Extract the [x, y] coordinate from the center of the cell holding the provided text.  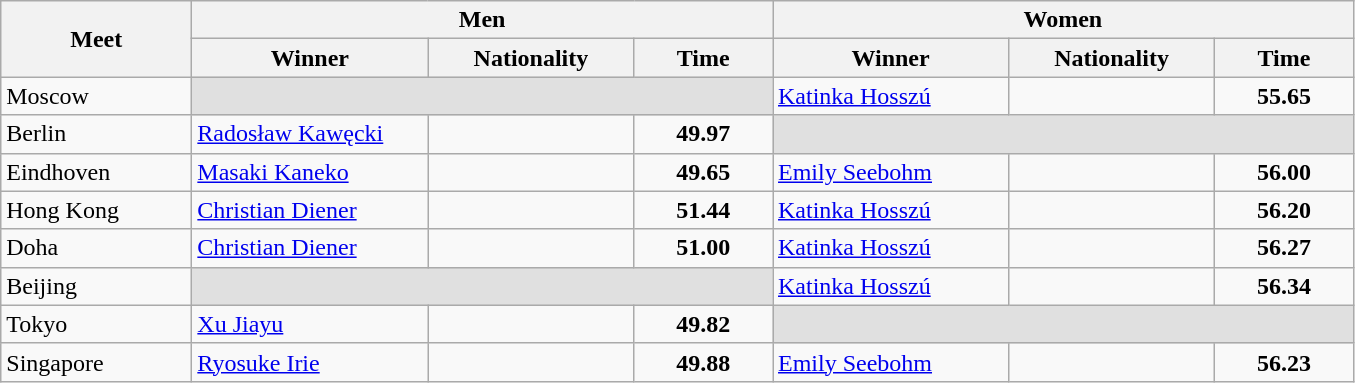
Tokyo [96, 324]
51.00 [704, 248]
Doha [96, 248]
Moscow [96, 96]
Ryosuke Irie [310, 362]
56.23 [1284, 362]
Radosław Kawęcki [310, 134]
Eindhoven [96, 172]
Berlin [96, 134]
Singapore [96, 362]
56.00 [1284, 172]
51.44 [704, 210]
55.65 [1284, 96]
Meet [96, 39]
49.97 [704, 134]
56.20 [1284, 210]
49.65 [704, 172]
Women [1062, 20]
Hong Kong [96, 210]
Masaki Kaneko [310, 172]
49.82 [704, 324]
Beijing [96, 286]
49.88 [704, 362]
Men [482, 20]
Xu Jiayu [310, 324]
56.27 [1284, 248]
56.34 [1284, 286]
